From the cell containing the given text, extract its center point as [X, Y] coordinate. 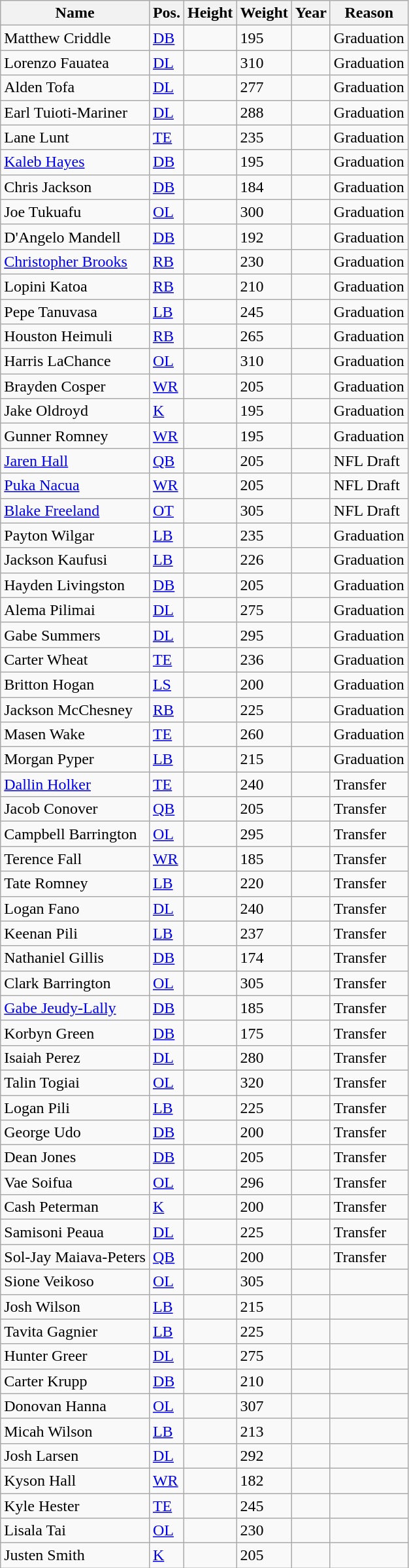
Matthew Criddle [75, 38]
182 [264, 1480]
Talin Togiai [75, 1082]
Jaren Hall [75, 461]
Lisala Tai [75, 1531]
Pos. [166, 13]
Keenan Pili [75, 933]
Pepe Tanuvasa [75, 312]
Kaleb Hayes [75, 162]
Joe Tukuafu [75, 212]
OT [166, 510]
Nathaniel Gillis [75, 958]
220 [264, 884]
265 [264, 337]
Terence Fall [75, 859]
LS [166, 684]
Vae Soifua [75, 1182]
Weight [264, 13]
Josh Wilson [75, 1307]
Donovan Hanna [75, 1406]
Masen Wake [75, 735]
Lopini Katoa [75, 286]
288 [264, 112]
Jackson Kaufusi [75, 560]
280 [264, 1058]
Payton Wilgar [75, 535]
Earl Tuioti-Mariner [75, 112]
Dallin Holker [75, 784]
Jake Oldroyd [75, 411]
192 [264, 237]
Josh Larsen [75, 1456]
Tate Romney [75, 884]
Samisoni Peaua [75, 1232]
Height [210, 13]
Name [75, 13]
Blake Freeland [75, 510]
Harris LaChance [75, 361]
D'Angelo Mandell [75, 237]
Christopher Brooks [75, 261]
Gabe Summers [75, 635]
Jackson McChesney [75, 709]
Micah Wilson [75, 1431]
226 [264, 560]
Carter Wheat [75, 659]
260 [264, 735]
Year [311, 13]
Logan Fano [75, 909]
Cash Peterman [75, 1207]
236 [264, 659]
Chris Jackson [75, 187]
Carter Krupp [75, 1381]
Jacob Conover [75, 809]
237 [264, 933]
Logan Pili [75, 1108]
175 [264, 1033]
Korbyn Green [75, 1033]
Campbell Barrington [75, 834]
Alden Tofa [75, 88]
Reason [368, 13]
Isaiah Perez [75, 1058]
Tavita Gagnier [75, 1331]
174 [264, 958]
Justen Smith [75, 1556]
Sione Veikoso [75, 1282]
Kyson Hall [75, 1480]
184 [264, 187]
292 [264, 1456]
Alema Pilimai [75, 610]
Kyle Hester [75, 1505]
277 [264, 88]
Lane Lunt [75, 137]
Morgan Pyper [75, 759]
Lorenzo Fauatea [75, 63]
213 [264, 1431]
George Udo [75, 1133]
Brayden Cosper [75, 386]
300 [264, 212]
Puka Nacua [75, 486]
320 [264, 1082]
Dean Jones [75, 1158]
Clark Barrington [75, 983]
307 [264, 1406]
Gabe Jeudy-Lally [75, 1008]
Sol-Jay Maiava-Peters [75, 1257]
Houston Heimuli [75, 337]
Britton Hogan [75, 684]
Gunner Romney [75, 436]
Hunter Greer [75, 1356]
Hayden Livingston [75, 585]
296 [264, 1182]
